Identify which cell holds the provided text, then report its [x, y] central coordinate. 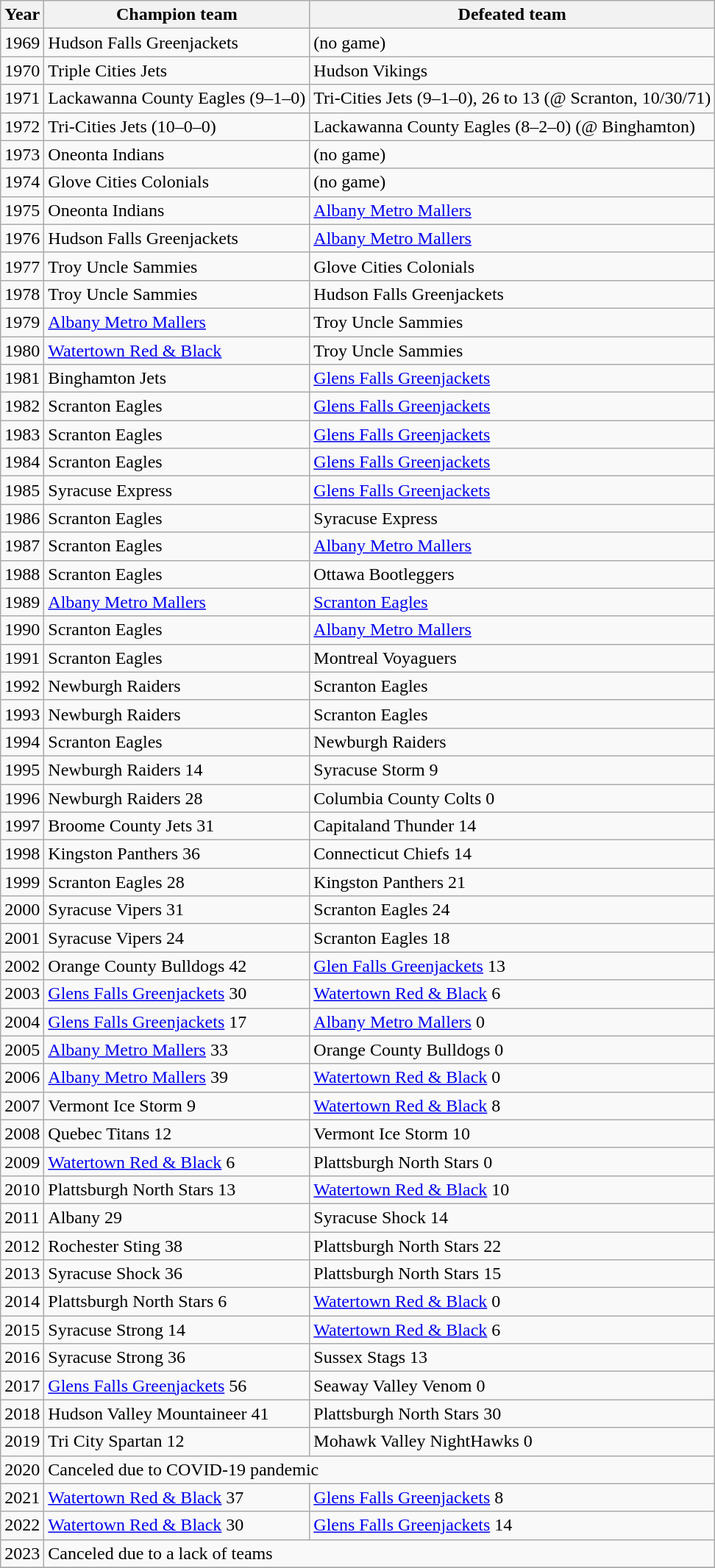
Watertown Red & Black [177, 351]
Champion team [177, 15]
Glens Falls Greenjackets 17 [177, 1022]
Binghamton Jets [177, 379]
Plattsburgh North Stars 0 [512, 1161]
2022 [22, 1525]
Vermont Ice Storm 10 [512, 1134]
2004 [22, 1022]
2001 [22, 938]
Hudson Valley Mountaineer 41 [177, 1414]
1992 [22, 686]
1980 [22, 351]
1982 [22, 407]
1975 [22, 210]
Tri-Cities Jets (9–1–0), 26 to 13 (@ Scranton, 10/30/71) [512, 99]
Ottawa Bootleggers [512, 574]
1977 [22, 266]
Canceled due to a lack of teams [380, 1553]
Watertown Red & Black 8 [512, 1106]
Glens Falls Greenjackets 56 [177, 1386]
Glens Falls Greenjackets 14 [512, 1525]
2020 [22, 1469]
2009 [22, 1161]
Albany Metro Mallers 33 [177, 1050]
Syracuse Strong 36 [177, 1358]
Lackawanna County Eagles (8–2–0) (@ Binghamton) [512, 126]
Year [22, 15]
2011 [22, 1217]
1976 [22, 238]
2016 [22, 1358]
1987 [22, 546]
Rochester Sting 38 [177, 1246]
1981 [22, 379]
2008 [22, 1134]
2012 [22, 1246]
Montreal Voyaguers [512, 658]
Syracuse Shock 14 [512, 1217]
Seaway Valley Venom 0 [512, 1386]
1983 [22, 434]
Quebec Titans 12 [177, 1134]
Orange County Bulldogs 42 [177, 966]
2019 [22, 1442]
2018 [22, 1414]
1994 [22, 742]
1998 [22, 854]
Watertown Red & Black 30 [177, 1525]
Scranton Eagles 18 [512, 938]
1999 [22, 882]
Plattsburgh North Stars 15 [512, 1274]
2010 [22, 1189]
2015 [22, 1330]
Broome County Jets 31 [177, 826]
Syracuse Shock 36 [177, 1274]
Lackawanna County Eagles (9–1–0) [177, 99]
1972 [22, 126]
Syracuse Strong 14 [177, 1330]
Plattsburgh North Stars 22 [512, 1246]
1971 [22, 99]
2007 [22, 1106]
1990 [22, 630]
1985 [22, 490]
Triple Cities Jets [177, 71]
Connecticut Chiefs 14 [512, 854]
Columbia County Colts 0 [512, 798]
Kingston Panthers 21 [512, 882]
1989 [22, 602]
Plattsburgh North Stars 13 [177, 1189]
Syracuse Vipers 31 [177, 910]
Newburgh Raiders 14 [177, 770]
2000 [22, 910]
1984 [22, 462]
Tri City Spartan 12 [177, 1442]
Orange County Bulldogs 0 [512, 1050]
2002 [22, 966]
1970 [22, 71]
1978 [22, 294]
Syracuse Vipers 24 [177, 938]
Watertown Red & Black 10 [512, 1189]
Watertown Red & Black 37 [177, 1497]
Defeated team [512, 15]
Canceled due to COVID-19 pandemic [380, 1469]
Albany 29 [177, 1217]
Plattsburgh North Stars 6 [177, 1302]
1991 [22, 658]
2006 [22, 1078]
2005 [22, 1050]
Mohawk Valley NightHawks 0 [512, 1442]
1974 [22, 182]
1979 [22, 322]
Albany Metro Mallers 0 [512, 1022]
1973 [22, 154]
Vermont Ice Storm 9 [177, 1106]
2023 [22, 1553]
2021 [22, 1497]
Syracuse Storm 9 [512, 770]
Glens Falls Greenjackets 8 [512, 1497]
Scranton Eagles 24 [512, 910]
Scranton Eagles 28 [177, 882]
1986 [22, 518]
Capitaland Thunder 14 [512, 826]
Sussex Stags 13 [512, 1358]
Hudson Vikings [512, 71]
2014 [22, 1302]
Tri-Cities Jets (10–0–0) [177, 126]
Plattsburgh North Stars 30 [512, 1414]
Glen Falls Greenjackets 13 [512, 966]
Kingston Panthers 36 [177, 854]
1988 [22, 574]
Newburgh Raiders 28 [177, 798]
2017 [22, 1386]
2003 [22, 994]
1993 [22, 714]
1995 [22, 770]
2013 [22, 1274]
1997 [22, 826]
1969 [22, 43]
Glens Falls Greenjackets 30 [177, 994]
1996 [22, 798]
Albany Metro Mallers 39 [177, 1078]
